Capture the cell that displays the provided text and extract its (X, Y) central coordinate. 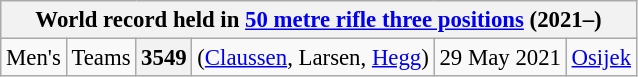
29 May 2021 (500, 58)
World record held in 50 metre rifle three positions (2021–) (319, 20)
3549 (164, 58)
Osijek (601, 58)
Men's (34, 58)
Teams (101, 58)
(Claussen, Larsen, Hegg) (313, 58)
